Detect which cell encompasses the target text, then output its (X, Y) center coordinate. 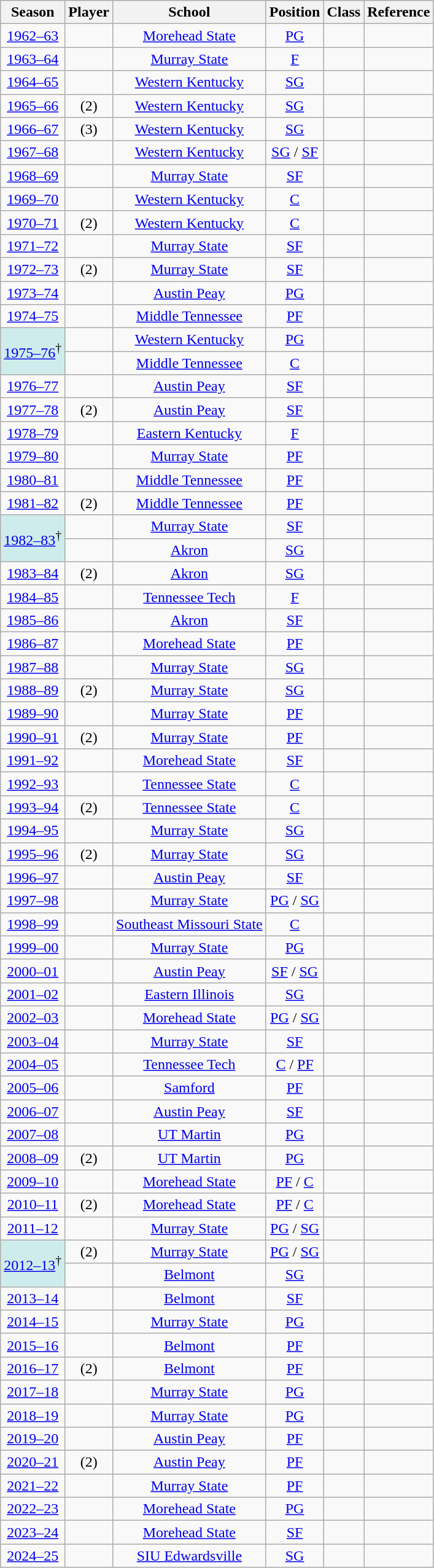
2023–24 (33, 1532)
1999–00 (33, 947)
2011–12 (33, 1228)
1980–81 (33, 480)
2015–16 (33, 1345)
2003–04 (33, 1041)
1964–65 (33, 82)
2005–06 (33, 1088)
2016–17 (33, 1368)
1974–75 (33, 316)
1969–70 (33, 199)
1989–90 (33, 714)
1997–98 (33, 901)
1970–71 (33, 222)
2010–11 (33, 1205)
1968–69 (33, 176)
2008–09 (33, 1158)
Season (33, 12)
1992–93 (33, 784)
SG / SF (295, 152)
1995–96 (33, 854)
2013–14 (33, 1298)
1977–78 (33, 410)
SIU Edwardsville (190, 1556)
2017–18 (33, 1392)
1963–64 (33, 59)
2022–23 (33, 1509)
2000–01 (33, 971)
2024–25 (33, 1556)
School (190, 12)
1972–73 (33, 269)
1979–80 (33, 457)
1985–86 (33, 620)
1982–83† (33, 538)
1978–79 (33, 433)
1967–68 (33, 152)
1962–63 (33, 36)
1986–87 (33, 643)
2018–19 (33, 1415)
1976–77 (33, 386)
1991–92 (33, 761)
1975–76† (33, 351)
2021–22 (33, 1486)
Player (89, 12)
2019–20 (33, 1439)
Samford (190, 1088)
(3) (89, 129)
1971–72 (33, 246)
2006–07 (33, 1111)
2012–13† (33, 1263)
1990–91 (33, 737)
1994–95 (33, 831)
2009–10 (33, 1182)
1965–66 (33, 106)
1998–99 (33, 924)
2002–03 (33, 1017)
Eastern Illinois (190, 994)
1988–89 (33, 691)
2014–15 (33, 1322)
Southeast Missouri State (190, 924)
Position (295, 12)
Class (344, 12)
1983–84 (33, 573)
1981–82 (33, 503)
1996–97 (33, 877)
1987–88 (33, 667)
1966–67 (33, 129)
Reference (399, 12)
2004–05 (33, 1065)
2020–21 (33, 1462)
2001–02 (33, 994)
2007–08 (33, 1135)
1973–74 (33, 293)
1984–85 (33, 597)
C / PF (295, 1065)
SF / SG (295, 971)
1993–94 (33, 807)
Eastern Kentucky (190, 433)
